Scan for the cell matching the given text and deliver its [x, y] coordinate at center. 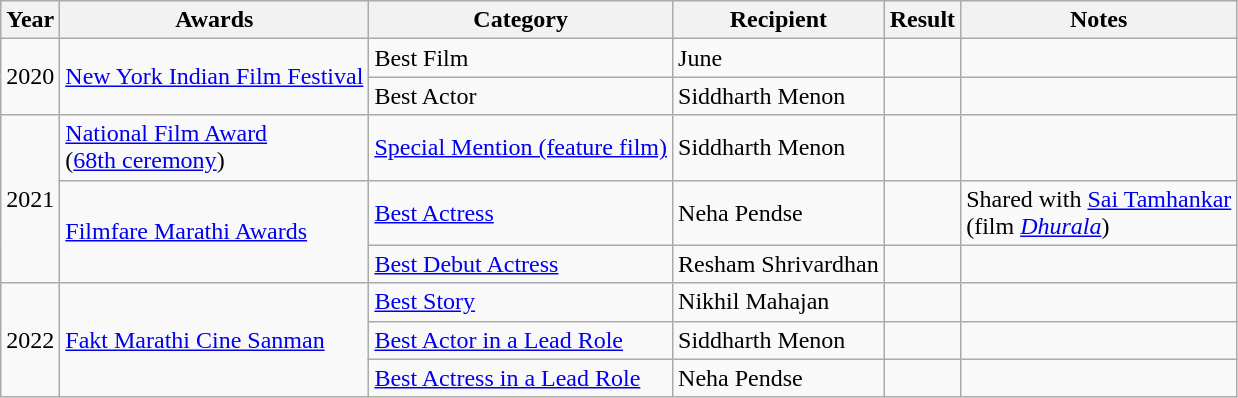
Notes [1099, 20]
Nikhil Mahajan [779, 302]
New York Indian Film Festival [214, 77]
Special Mention (feature film) [521, 148]
Filmfare Marathi Awards [214, 232]
Best Actress [521, 212]
Best Actor in a Lead Role [521, 340]
Best Story [521, 302]
2020 [30, 77]
Best Debut Actress [521, 264]
Best Actress in a Lead Role [521, 378]
June [779, 58]
National Film Award (68th ceremony) [214, 148]
Best Actor [521, 96]
2022 [30, 340]
Recipient [779, 20]
Year [30, 20]
Resham Shrivardhan [779, 264]
2021 [30, 199]
Awards [214, 20]
Best Film [521, 58]
Category [521, 20]
Fakt Marathi Cine Sanman [214, 340]
Shared with Sai Tamhankar (film Dhurala) [1099, 212]
Result [922, 20]
